From the cell containing the given text, extract its center point as (X, Y) coordinate. 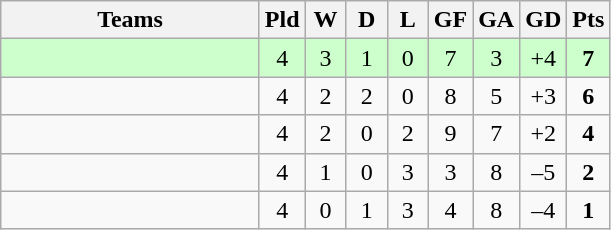
–4 (544, 210)
6 (588, 96)
9 (450, 134)
+2 (544, 134)
W (326, 20)
GA (496, 20)
GF (450, 20)
Pld (282, 20)
GD (544, 20)
+4 (544, 58)
5 (496, 96)
–5 (544, 172)
Teams (130, 20)
+3 (544, 96)
Pts (588, 20)
D (366, 20)
L (408, 20)
